From the cell containing the given text, extract its center point as (X, Y) coordinate. 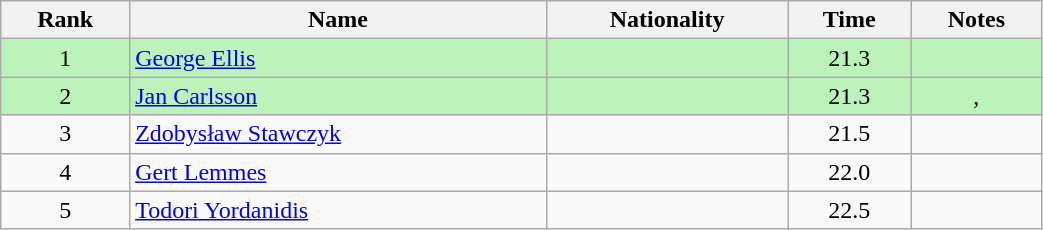
Time (850, 20)
1 (66, 58)
Nationality (666, 20)
, (976, 96)
3 (66, 134)
2 (66, 96)
Name (338, 20)
Jan Carlsson (338, 96)
22.5 (850, 210)
Rank (66, 20)
22.0 (850, 172)
5 (66, 210)
Todori Yordanidis (338, 210)
George Ellis (338, 58)
Zdobysław Stawczyk (338, 134)
21.5 (850, 134)
4 (66, 172)
Gert Lemmes (338, 172)
Notes (976, 20)
